For the text-containing cell, return its midpoint in (x, y) coordinate format. 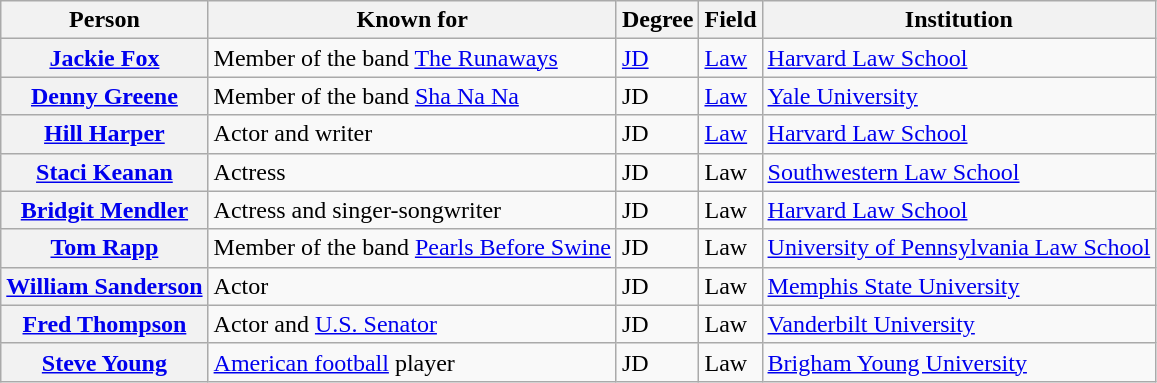
Actor and writer (412, 134)
William Sanderson (104, 286)
Southwestern Law School (959, 172)
Brigham Young University (959, 362)
Field (730, 20)
Institution (959, 20)
Actor (412, 286)
Member of the band Sha Na Na (412, 96)
American football player (412, 362)
Member of the band Pearls Before Swine (412, 248)
Person (104, 20)
Vanderbilt University (959, 324)
Tom Rapp (104, 248)
Bridgit Mendler (104, 210)
Actor and U.S. Senator (412, 324)
Hill Harper (104, 134)
University of Pennsylvania Law School (959, 248)
Actress (412, 172)
Staci Keanan (104, 172)
Steve Young (104, 362)
Member of the band The Runaways (412, 58)
Known for (412, 20)
Actress and singer-songwriter (412, 210)
Fred Thompson (104, 324)
Degree (658, 20)
Memphis State University (959, 286)
Denny Greene (104, 96)
Jackie Fox (104, 58)
Yale University (959, 96)
